Scan for the cell matching the given text and deliver its (x, y) coordinate at center. 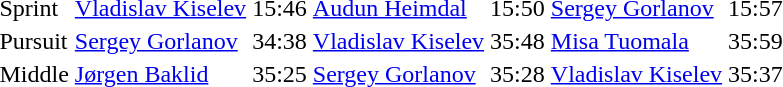
Sergey Gorlanov (160, 41)
Misa Tuomala (636, 41)
35:48 (518, 41)
34:38 (280, 41)
Vladislav Kiselev (398, 41)
